Extract the (x, y) coordinate from the center of the cell holding the provided text.  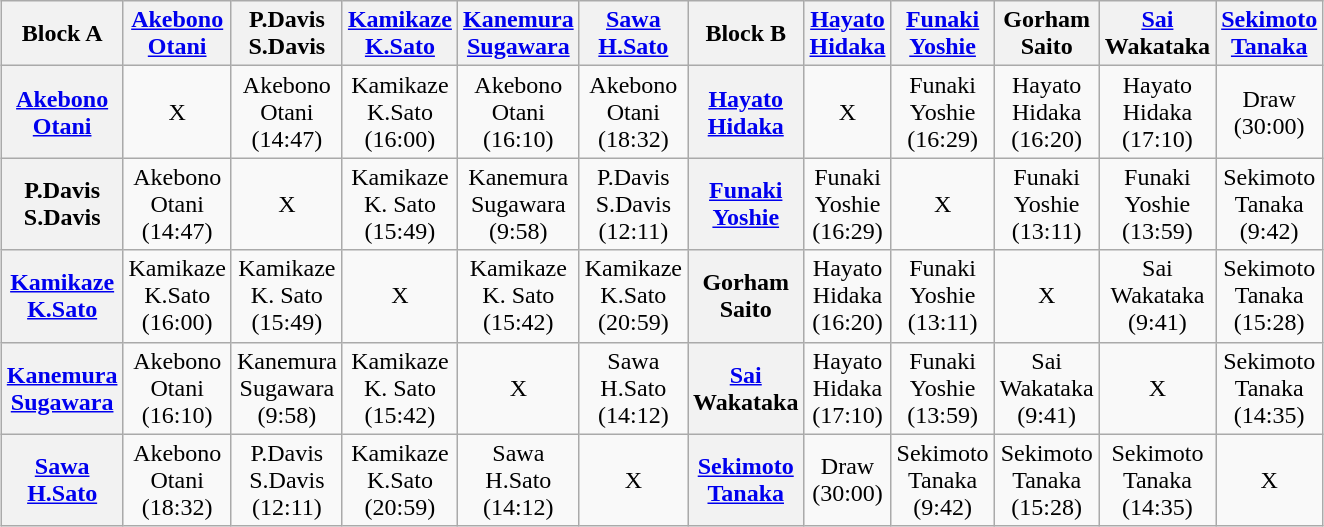
Block A (62, 34)
Block B (746, 34)
